Output the [x, y] coordinate of the center of the cell containing the given text.  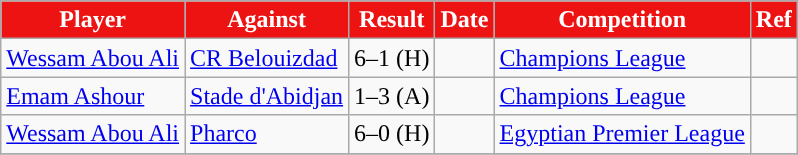
1–3 (A) [392, 96]
Result [392, 20]
Egyptian Premier League [622, 134]
Competition [622, 20]
Emam Ashour [93, 96]
Player [93, 20]
Pharco [267, 134]
6–1 (H) [392, 58]
6–0 (H) [392, 134]
Date [464, 20]
Stade d'Abidjan [267, 96]
Ref [774, 20]
Against [267, 20]
CR Belouizdad [267, 58]
